Identify which cell holds the provided text, then report its [X, Y] central coordinate. 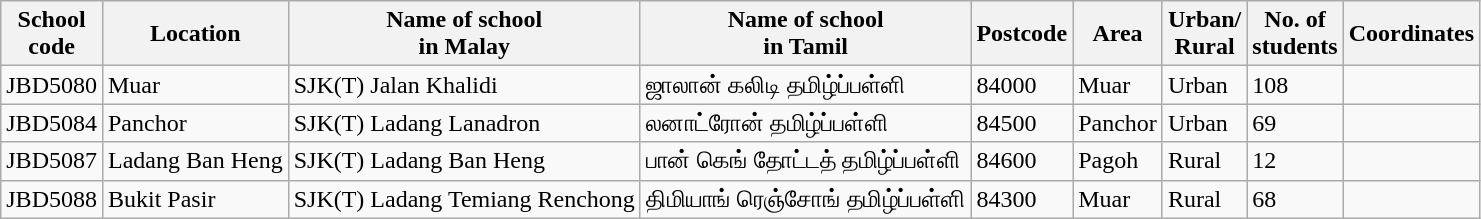
ஜாலான் கலிடி தமிழ்ப்பள்ளி [806, 85]
Name of schoolin Tamil [806, 34]
68 [1295, 199]
Name of schoolin Malay [464, 34]
Ladang Ban Heng [195, 161]
Postcode [1022, 34]
69 [1295, 123]
JBD5084 [52, 123]
SJK(T) Ladang Temiang Renchong [464, 199]
SJK(T) Ladang Ban Heng [464, 161]
84500 [1022, 123]
பான் கெங் தோட்டத் தமிழ்ப்பள்ளி [806, 161]
JBD5087 [52, 161]
Location [195, 34]
84300 [1022, 199]
84000 [1022, 85]
லனாட்ரோன் தமிழ்ப்பள்ளி [806, 123]
SJK(T) Ladang Lanadron [464, 123]
Coordinates [1411, 34]
JBD5080 [52, 85]
SJK(T) Jalan Khalidi [464, 85]
84600 [1022, 161]
திமியாங் ரெஞ்சோங் தமிழ்ப்பள்ளி [806, 199]
Bukit Pasir [195, 199]
No. ofstudents [1295, 34]
Urban/Rural [1204, 34]
108 [1295, 85]
Pagoh [1118, 161]
JBD5088 [52, 199]
Area [1118, 34]
12 [1295, 161]
Schoolcode [52, 34]
